Search for the cell housing the specified text and yield its (X, Y) center coordinate. 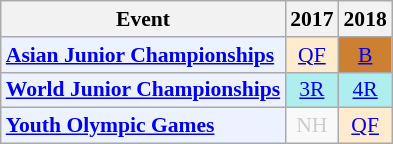
Youth Olympic Games (143, 126)
2018 (366, 19)
4R (366, 90)
B (366, 55)
Asian Junior Championships (143, 55)
Event (143, 19)
World Junior Championships (143, 90)
NH (312, 126)
3R (312, 90)
2017 (312, 19)
